Determine the [X, Y] coordinate at the center of the cell enclosing the given text.  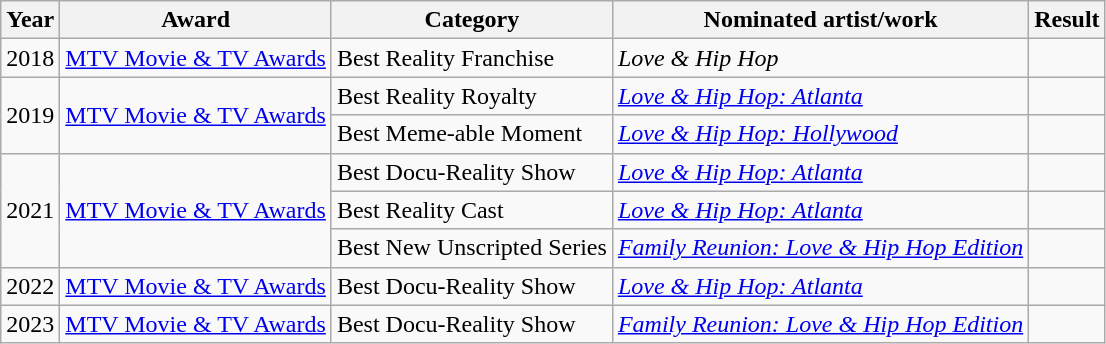
2022 [30, 286]
2019 [30, 115]
Best Meme-able Moment [472, 134]
Year [30, 20]
Category [472, 20]
Best Reality Franchise [472, 58]
2018 [30, 58]
Award [196, 20]
Love & Hip Hop: Hollywood [820, 134]
Result [1067, 20]
Love & Hip Hop [820, 58]
Nominated artist/work [820, 20]
Best Reality Cast [472, 210]
Best Reality Royalty [472, 96]
2021 [30, 210]
2023 [30, 324]
Best New Unscripted Series [472, 248]
